From the cell containing the given text, extract its center point as (X, Y) coordinate. 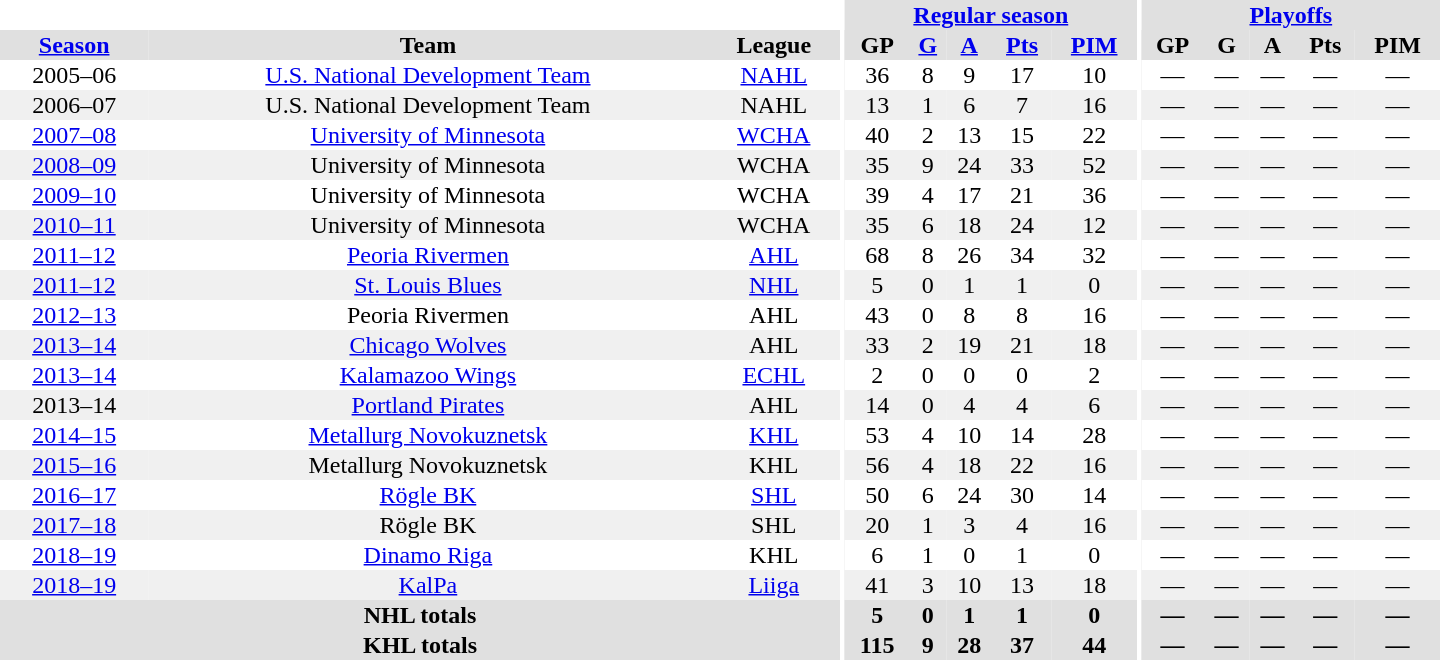
2008–09 (74, 165)
2012–13 (74, 315)
7 (1022, 105)
2007–08 (74, 135)
56 (877, 465)
Team (428, 45)
40 (877, 135)
53 (877, 435)
12 (1094, 225)
NHL totals (420, 615)
League (774, 45)
52 (1094, 165)
NHL (774, 285)
30 (1022, 495)
39 (877, 195)
KalPa (428, 585)
50 (877, 495)
Playoffs (1291, 15)
Regular season (990, 15)
Kalamazoo Wings (428, 375)
Dinamo Riga (428, 555)
37 (1022, 645)
44 (1094, 645)
KHL totals (420, 645)
2005–06 (74, 75)
St. Louis Blues (428, 285)
2006–07 (74, 105)
2015–16 (74, 465)
34 (1022, 255)
2010–11 (74, 225)
20 (877, 525)
2016–17 (74, 495)
Season (74, 45)
2017–18 (74, 525)
68 (877, 255)
15 (1022, 135)
Portland Pirates (428, 405)
41 (877, 585)
Chicago Wolves (428, 345)
2014–15 (74, 435)
32 (1094, 255)
Liiga (774, 585)
115 (877, 645)
26 (969, 255)
19 (969, 345)
43 (877, 315)
2009–10 (74, 195)
ECHL (774, 375)
